Pinpoint the cell where the given text exists, returning its (x, y) midpoint coordinate. 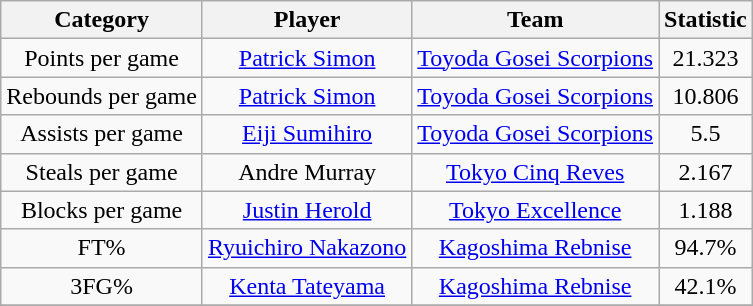
FT% (102, 248)
Tokyo Excellence (536, 210)
21.323 (706, 58)
42.1% (706, 286)
5.5 (706, 134)
3FG% (102, 286)
Points per game (102, 58)
Player (306, 20)
Eiji Sumihiro (306, 134)
Category (102, 20)
Kenta Tateyama (306, 286)
Rebounds per game (102, 96)
Tokyo Cinq Reves (536, 172)
94.7% (706, 248)
Statistic (706, 20)
Ryuichiro Nakazono (306, 248)
Justin Herold (306, 210)
2.167 (706, 172)
10.806 (706, 96)
Team (536, 20)
Steals per game (102, 172)
Blocks per game (102, 210)
Assists per game (102, 134)
Andre Murray (306, 172)
1.188 (706, 210)
